Detect which cell encompasses the target text, then output its (x, y) center coordinate. 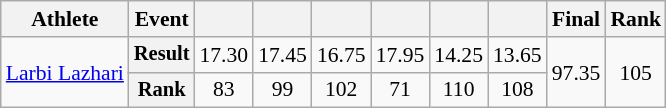
Athlete (65, 19)
13.65 (518, 55)
Larbi Lazhari (65, 72)
17.30 (224, 55)
97.35 (576, 72)
17.95 (400, 55)
71 (400, 90)
83 (224, 90)
102 (342, 90)
99 (282, 90)
14.25 (458, 55)
105 (636, 72)
Result (162, 55)
110 (458, 90)
Final (576, 19)
17.45 (282, 55)
16.75 (342, 55)
Event (162, 19)
108 (518, 90)
